Search for the cell housing the specified text and yield its [X, Y] center coordinate. 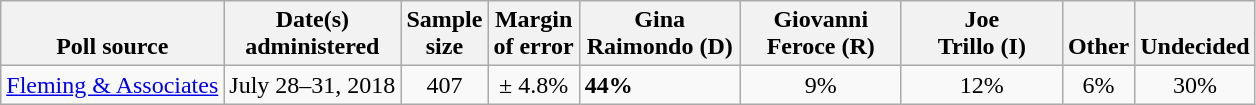
9% [820, 85]
Fleming & Associates [112, 85]
JoeTrillo (I) [982, 34]
44% [660, 85]
407 [444, 85]
± 4.8% [534, 85]
6% [1098, 85]
July 28–31, 2018 [312, 85]
GiovanniFeroce (R) [820, 34]
Other [1098, 34]
Samplesize [444, 34]
Undecided [1195, 34]
Date(s)administered [312, 34]
Marginof error [534, 34]
Poll source [112, 34]
12% [982, 85]
30% [1195, 85]
GinaRaimondo (D) [660, 34]
